Output the (X, Y) coordinate of the center of the cell containing the given text.  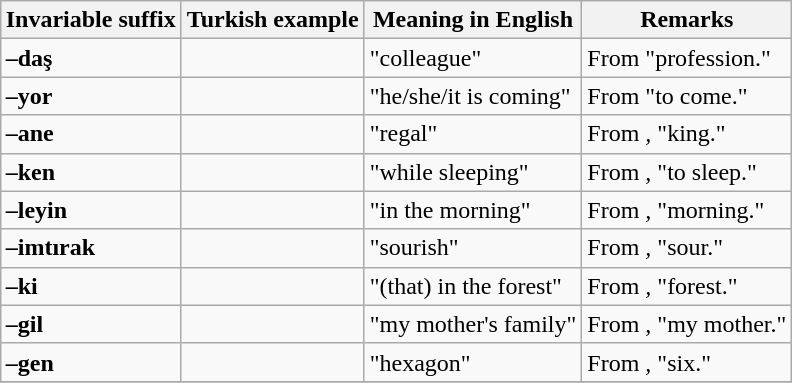
–daş (90, 58)
From , "to sleep." (687, 172)
From , "morning." (687, 210)
From , "forest." (687, 286)
From , "king." (687, 134)
"in the morning" (473, 210)
"hexagon" (473, 362)
Remarks (687, 20)
Invariable suffix (90, 20)
"colleague" (473, 58)
–ki (90, 286)
From , "my mother." (687, 324)
–yor (90, 96)
Turkish example (272, 20)
–gen (90, 362)
–gil (90, 324)
"while sleeping" (473, 172)
"sourish" (473, 248)
Meaning in English (473, 20)
From "profession." (687, 58)
"my mother's family" (473, 324)
–leyin (90, 210)
–ken (90, 172)
From , "sour." (687, 248)
"(that) in the forest" (473, 286)
–ane (90, 134)
"regal" (473, 134)
"he/she/it is coming" (473, 96)
From "to come." (687, 96)
–imtırak (90, 248)
From , "six." (687, 362)
